Pinpoint the cell where the given text exists, returning its (x, y) midpoint coordinate. 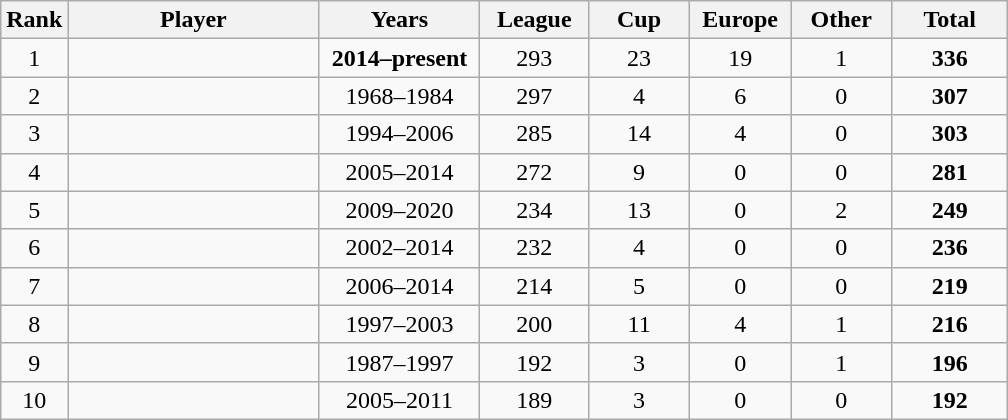
Other (842, 20)
13 (640, 210)
Total (950, 20)
196 (950, 362)
8 (34, 324)
Player (194, 20)
Europe (740, 20)
234 (534, 210)
232 (534, 248)
2009–2020 (400, 210)
10 (34, 400)
336 (950, 58)
League (534, 20)
200 (534, 324)
285 (534, 134)
281 (950, 172)
216 (950, 324)
2005–2011 (400, 400)
2014–present (400, 58)
Cup (640, 20)
219 (950, 286)
Years (400, 20)
303 (950, 134)
1968–1984 (400, 96)
1997–2003 (400, 324)
23 (640, 58)
307 (950, 96)
297 (534, 96)
14 (640, 134)
2006–2014 (400, 286)
293 (534, 58)
272 (534, 172)
19 (740, 58)
249 (950, 210)
236 (950, 248)
11 (640, 324)
2005–2014 (400, 172)
1987–1997 (400, 362)
1994–2006 (400, 134)
189 (534, 400)
7 (34, 286)
2002–2014 (400, 248)
214 (534, 286)
Rank (34, 20)
